Locate the cell with the specified text and output its (x, y) center coordinate. 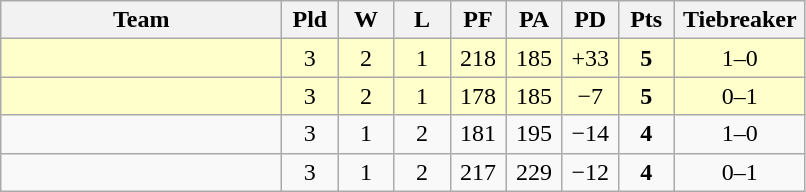
Pld (310, 20)
−12 (590, 172)
178 (478, 96)
181 (478, 134)
L (422, 20)
PA (534, 20)
195 (534, 134)
−14 (590, 134)
229 (534, 172)
W (366, 20)
Tiebreaker (740, 20)
PF (478, 20)
Team (142, 20)
+33 (590, 58)
−7 (590, 96)
217 (478, 172)
218 (478, 58)
PD (590, 20)
Pts (646, 20)
